Scan for the cell matching the given text and deliver its (x, y) coordinate at center. 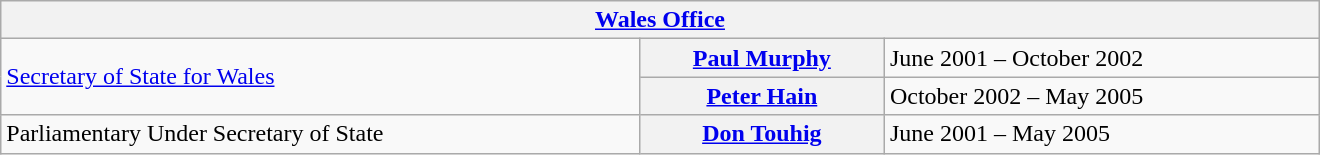
June 2001 – October 2002 (1102, 58)
Wales Office (660, 20)
Don Touhig (762, 134)
Parliamentary Under Secretary of State (320, 134)
June 2001 – May 2005 (1102, 134)
Peter Hain (762, 96)
October 2002 – May 2005 (1102, 96)
Secretary of State for Wales (320, 77)
Paul Murphy (762, 58)
